Extract the (x, y) coordinate from the center of the cell holding the provided text.  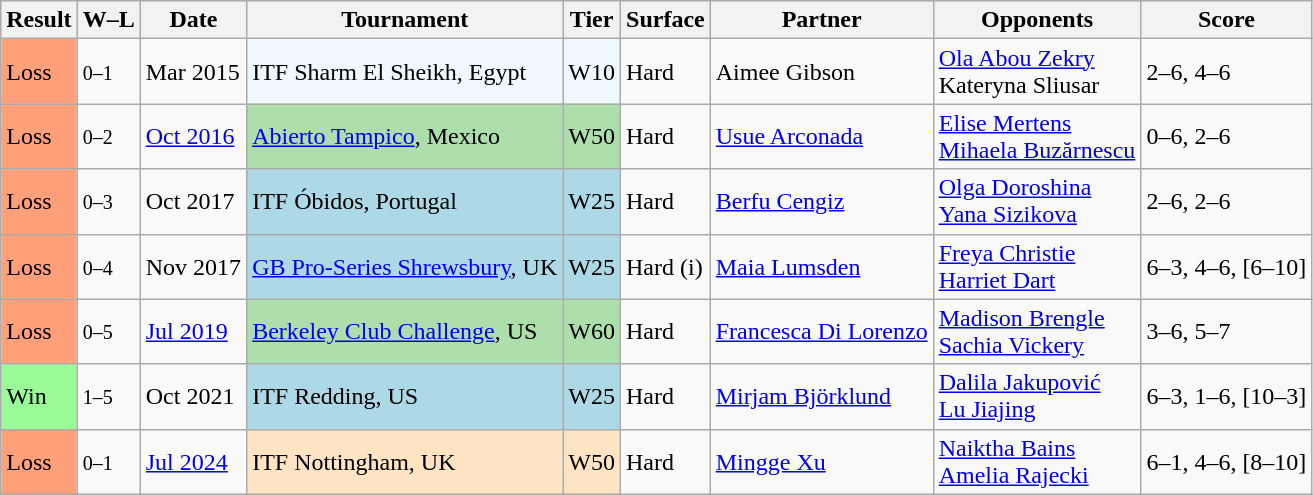
W–L (108, 20)
Tier (592, 20)
Oct 2021 (193, 396)
Maia Lumsden (822, 266)
Mingge Xu (822, 462)
Win (39, 396)
Usue Arconada (822, 136)
3–6, 5–7 (1226, 332)
Francesca Di Lorenzo (822, 332)
ITF Nottingham, UK (405, 462)
Hard (i) (666, 266)
Date (193, 20)
0–4 (108, 266)
0–6, 2–6 (1226, 136)
Dalila Jakupović Lu Jiajing (1037, 396)
Oct 2017 (193, 202)
Aimee Gibson (822, 72)
6–1, 4–6, [8–10] (1226, 462)
ITF Sharm El Sheikh, Egypt (405, 72)
Score (1226, 20)
Jul 2024 (193, 462)
W10 (592, 72)
Result (39, 20)
Mar 2015 (193, 72)
Elise Mertens Mihaela Buzărnescu (1037, 136)
Madison Brengle Sachia Vickery (1037, 332)
Berfu Cengiz (822, 202)
6–3, 4–6, [6–10] (1226, 266)
2–6, 4–6 (1226, 72)
Opponents (1037, 20)
6–3, 1–6, [10–3] (1226, 396)
Jul 2019 (193, 332)
GB Pro-Series Shrewsbury, UK (405, 266)
ITF Redding, US (405, 396)
Partner (822, 20)
2–6, 2–6 (1226, 202)
Naiktha Bains Amelia Rajecki (1037, 462)
Surface (666, 20)
Ola Abou Zekry Kateryna Sliusar (1037, 72)
1–5 (108, 396)
0–3 (108, 202)
Olga Doroshina Yana Sizikova (1037, 202)
0–5 (108, 332)
ITF Óbidos, Portugal (405, 202)
Mirjam Björklund (822, 396)
Tournament (405, 20)
Freya Christie Harriet Dart (1037, 266)
W60 (592, 332)
Oct 2016 (193, 136)
0–2 (108, 136)
Nov 2017 (193, 266)
Abierto Tampico, Mexico (405, 136)
Berkeley Club Challenge, US (405, 332)
